Scan for the cell matching the given text and deliver its (x, y) coordinate at center. 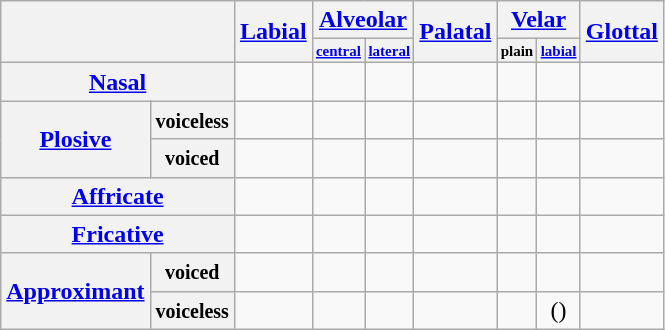
Velar (538, 20)
() (558, 310)
lateral (390, 51)
central (338, 51)
Plosive (76, 139)
Labial (273, 32)
Affricate (118, 196)
Approximant (76, 291)
Palatal (456, 32)
Alveolar (363, 20)
Glottal (622, 32)
Fricative (118, 234)
labial (558, 51)
plain (517, 51)
Nasal (118, 82)
